Return the [X, Y] coordinate for the center point of the cell that contains the specified text.  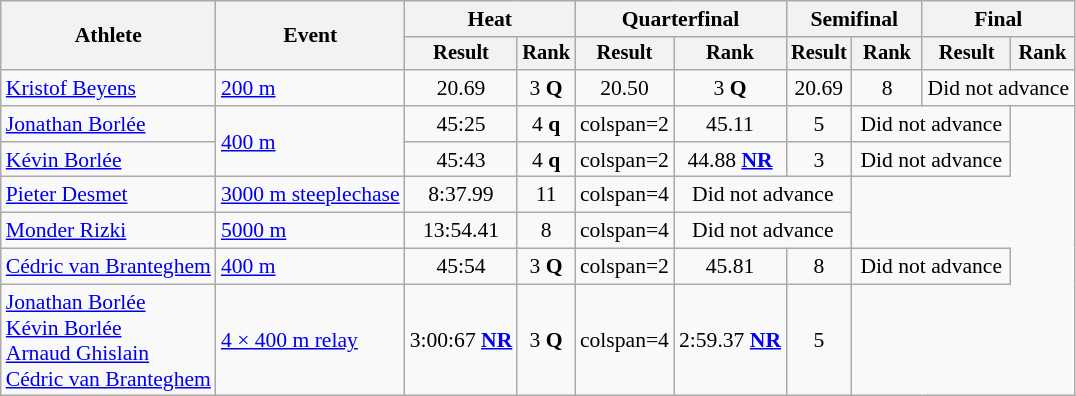
Kristof Beyens [108, 88]
5000 m [310, 231]
13:54.41 [462, 231]
4 × 400 m relay [310, 340]
Event [310, 36]
Quarterfinal [680, 19]
8:37.99 [462, 195]
3000 m steeplechase [310, 195]
Semifinal [854, 19]
11 [546, 195]
Jonathan Borlée [108, 124]
44.88 NR [730, 160]
45:43 [462, 160]
Pieter Desmet [108, 195]
Heat [490, 19]
Jonathan BorléeKévin BorléeArnaud GhislainCédric van Branteghem [108, 340]
2:59.37 NR [730, 340]
Final [998, 19]
200 m [310, 88]
45.81 [730, 267]
3 [819, 160]
45.11 [730, 124]
45:54 [462, 267]
Kévin Borlée [108, 160]
Athlete [108, 36]
45:25 [462, 124]
Monder Rizki [108, 231]
3:00:67 NR [462, 340]
Cédric van Branteghem [108, 267]
20.50 [624, 88]
